For the text-containing cell, return its midpoint in (X, Y) coordinate format. 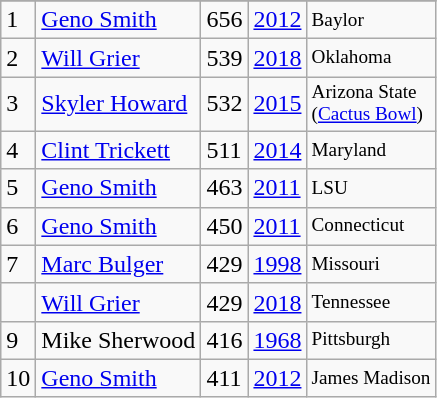
James Madison (371, 378)
1998 (278, 264)
Mike Sherwood (118, 340)
Pittsburgh (371, 340)
450 (224, 226)
511 (224, 150)
Tennessee (371, 302)
656 (224, 20)
7 (18, 264)
539 (224, 58)
Clint Trickett (118, 150)
416 (224, 340)
532 (224, 104)
2014 (278, 150)
4 (18, 150)
Arizona State(Cactus Bowl) (371, 104)
10 (18, 378)
Oklahoma (371, 58)
Marc Bulger (118, 264)
411 (224, 378)
6 (18, 226)
Missouri (371, 264)
2015 (278, 104)
1968 (278, 340)
LSU (371, 188)
2 (18, 58)
Maryland (371, 150)
1 (18, 20)
Skyler Howard (118, 104)
9 (18, 340)
463 (224, 188)
5 (18, 188)
Baylor (371, 20)
Connecticut (371, 226)
3 (18, 104)
